Capture the cell that displays the provided text and extract its (x, y) central coordinate. 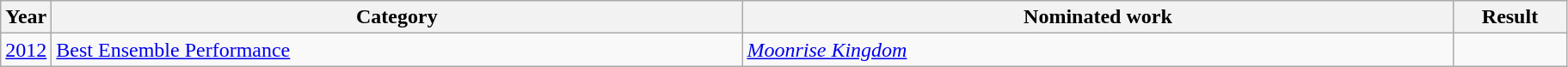
2012 (26, 50)
Year (26, 17)
Nominated work (1098, 17)
Best Ensemble Performance (397, 50)
Moonrise Kingdom (1098, 50)
Category (397, 17)
Result (1510, 17)
